Provide the (x, y) coordinate of the cell's center where the given text is located.  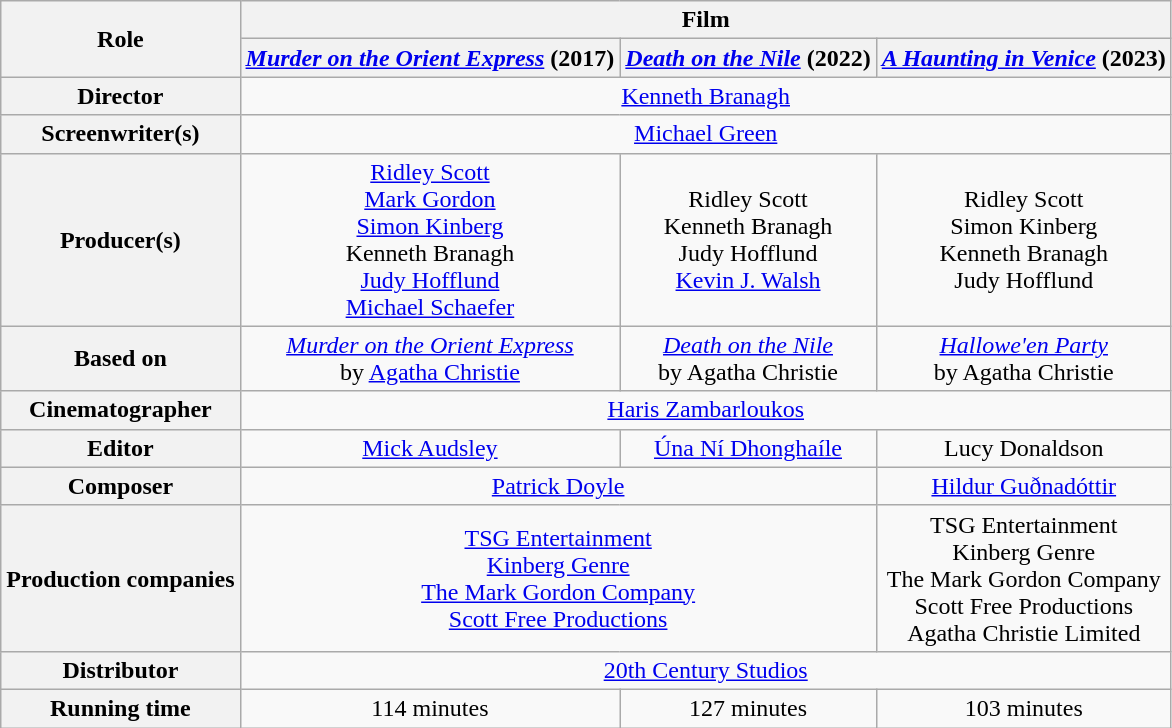
Cinematographer (120, 410)
Death on the Nile (2022) (748, 58)
Role (120, 39)
Film (706, 20)
Editor (120, 448)
Production companies (120, 578)
TSG EntertainmentKinberg GenreThe Mark Gordon CompanyScott Free ProductionsAgatha Christie Limited (1024, 578)
Running time (120, 708)
Ridley ScottKenneth BranaghJudy HofflundKevin J. Walsh (748, 240)
Patrick Doyle (558, 486)
103 minutes (1024, 708)
Ridley ScottSimon KinbergKenneth BranaghJudy Hofflund (1024, 240)
Kenneth Branagh (706, 96)
Based on (120, 358)
Screenwriter(s) (120, 134)
127 minutes (748, 708)
Ridley ScottMark GordonSimon KinbergKenneth BranaghJudy HofflundMichael Schaefer (430, 240)
Lucy Donaldson (1024, 448)
Úna Ní Dhonghaíle (748, 448)
Distributor (120, 670)
Death on the Nileby Agatha Christie (748, 358)
TSG EntertainmentKinberg GenreThe Mark Gordon CompanyScott Free Productions (558, 578)
Haris Zambarloukos (706, 410)
Murder on the Orient Expressby Agatha Christie (430, 358)
114 minutes (430, 708)
Hildur Guðnadóttir (1024, 486)
Hallowe'en Partyby Agatha Christie (1024, 358)
Composer (120, 486)
Murder on the Orient Express (2017) (430, 58)
Michael Green (706, 134)
20th Century Studios (706, 670)
Producer(s) (120, 240)
Mick Audsley (430, 448)
A Haunting in Venice (2023) (1024, 58)
Director (120, 96)
